Return [x, y] of the center of cell containing provided text 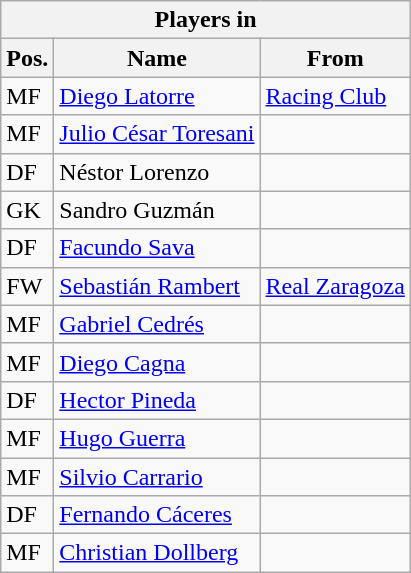
Fernando Cáceres [157, 515]
From [335, 58]
Sandro Guzmán [157, 210]
Néstor Lorenzo [157, 172]
Name [157, 58]
Racing Club [335, 96]
Hector Pineda [157, 400]
Gabriel Cedrés [157, 324]
GK [28, 210]
Christian Dollberg [157, 553]
Diego Cagna [157, 362]
Julio César Toresani [157, 134]
Pos. [28, 58]
Players in [206, 20]
Sebastián Rambert [157, 286]
Facundo Sava [157, 248]
Real Zaragoza [335, 286]
Hugo Guerra [157, 438]
FW [28, 286]
Diego Latorre [157, 96]
Silvio Carrario [157, 477]
